Search for the cell housing the specified text and yield its [X, Y] center coordinate. 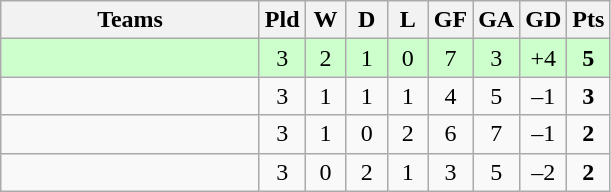
D [366, 20]
Pts [588, 20]
Teams [130, 20]
6 [450, 134]
GA [496, 20]
4 [450, 96]
–2 [544, 172]
+4 [544, 58]
L [408, 20]
Pld [282, 20]
GF [450, 20]
GD [544, 20]
W [326, 20]
